Find where the given text appears and provide that cell's center as [x, y] coordinate. 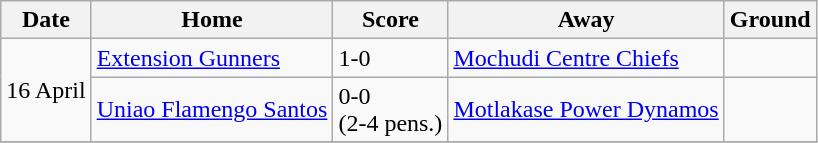
16 April [46, 90]
Ground [770, 20]
Motlakase Power Dynamos [586, 110]
Mochudi Centre Chiefs [586, 58]
Uniao Flamengo Santos [212, 110]
Score [390, 20]
Away [586, 20]
1-0 [390, 58]
Extension Gunners [212, 58]
Date [46, 20]
Home [212, 20]
0-0(2-4 pens.) [390, 110]
